Detect which cell encompasses the target text, then output its [X, Y] center coordinate. 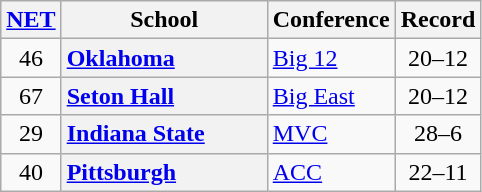
67 [31, 96]
MVC [331, 134]
Record [438, 20]
40 [31, 172]
Oklahoma [164, 58]
29 [31, 134]
ACC [331, 172]
Big 12 [331, 58]
NET [31, 20]
Seton Hall [164, 96]
46 [31, 58]
Big East [331, 96]
28–6 [438, 134]
22–11 [438, 172]
Indiana State [164, 134]
Conference [331, 20]
Pittsburgh [164, 172]
School [164, 20]
